Scan for the cell matching the given text and deliver its (x, y) coordinate at center. 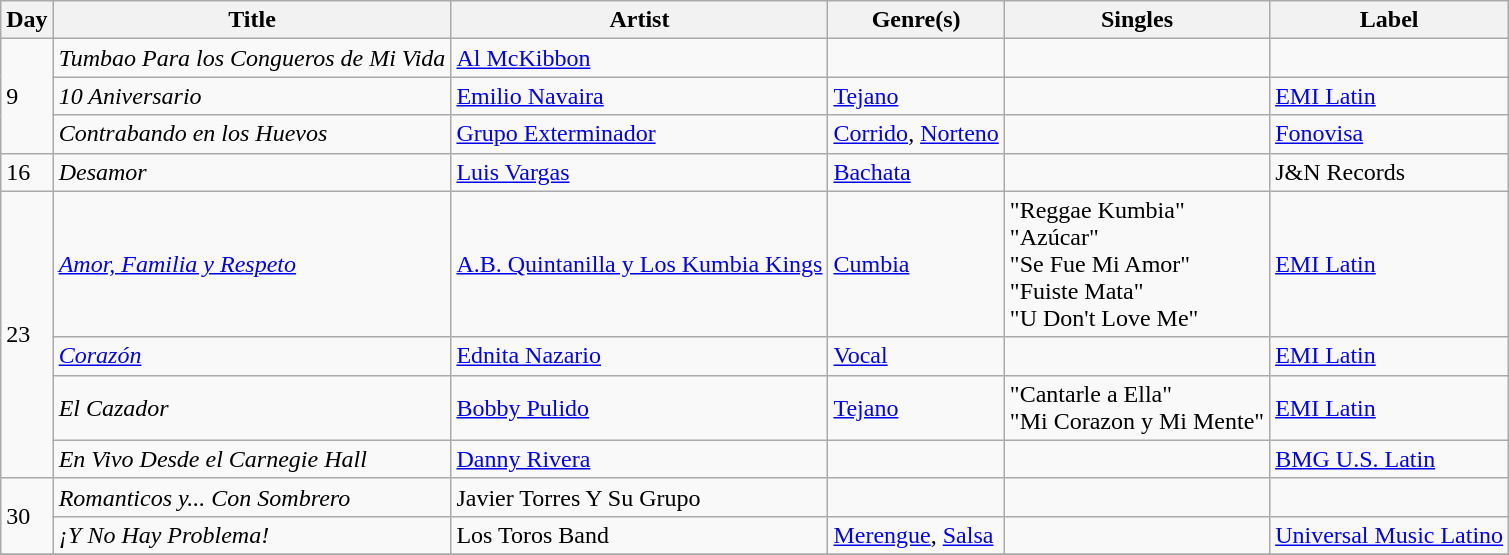
El Cazador (252, 408)
Al McKibbon (640, 58)
Corazón (252, 356)
Corrido, Norteno (916, 134)
A.B. Quintanilla y Los Kumbia Kings (640, 264)
Bachata (916, 172)
¡Y No Hay Problema! (252, 535)
Genre(s) (916, 20)
En Vivo Desde el Carnegie Hall (252, 459)
30 (27, 516)
Fonovisa (1390, 134)
Amor, Familia y Respeto (252, 264)
23 (27, 334)
16 (27, 172)
Tumbao Para los Congueros de Mi Vida (252, 58)
Title (252, 20)
Grupo Exterminador (640, 134)
Merengue, Salsa (916, 535)
Javier Torres Y Su Grupo (640, 497)
Emilio Navaira (640, 96)
9 (27, 96)
Contrabando en los Huevos (252, 134)
Desamor (252, 172)
Los Toros Band (640, 535)
Bobby Pulido (640, 408)
10 Aniversario (252, 96)
Ednita Nazario (640, 356)
Day (27, 20)
Cumbia (916, 264)
Danny Rivera (640, 459)
Romanticos y... Con Sombrero (252, 497)
BMG U.S. Latin (1390, 459)
Luis Vargas (640, 172)
Singles (1136, 20)
"Cantarle a Ella""Mi Corazon y Mi Mente" (1136, 408)
Label (1390, 20)
"Reggae Kumbia""Azúcar""Se Fue Mi Amor""Fuiste Mata""U Don't Love Me" (1136, 264)
Universal Music Latino (1390, 535)
J&N Records (1390, 172)
Artist (640, 20)
Vocal (916, 356)
